Scan for the cell matching the given text and deliver its [x, y] coordinate at center. 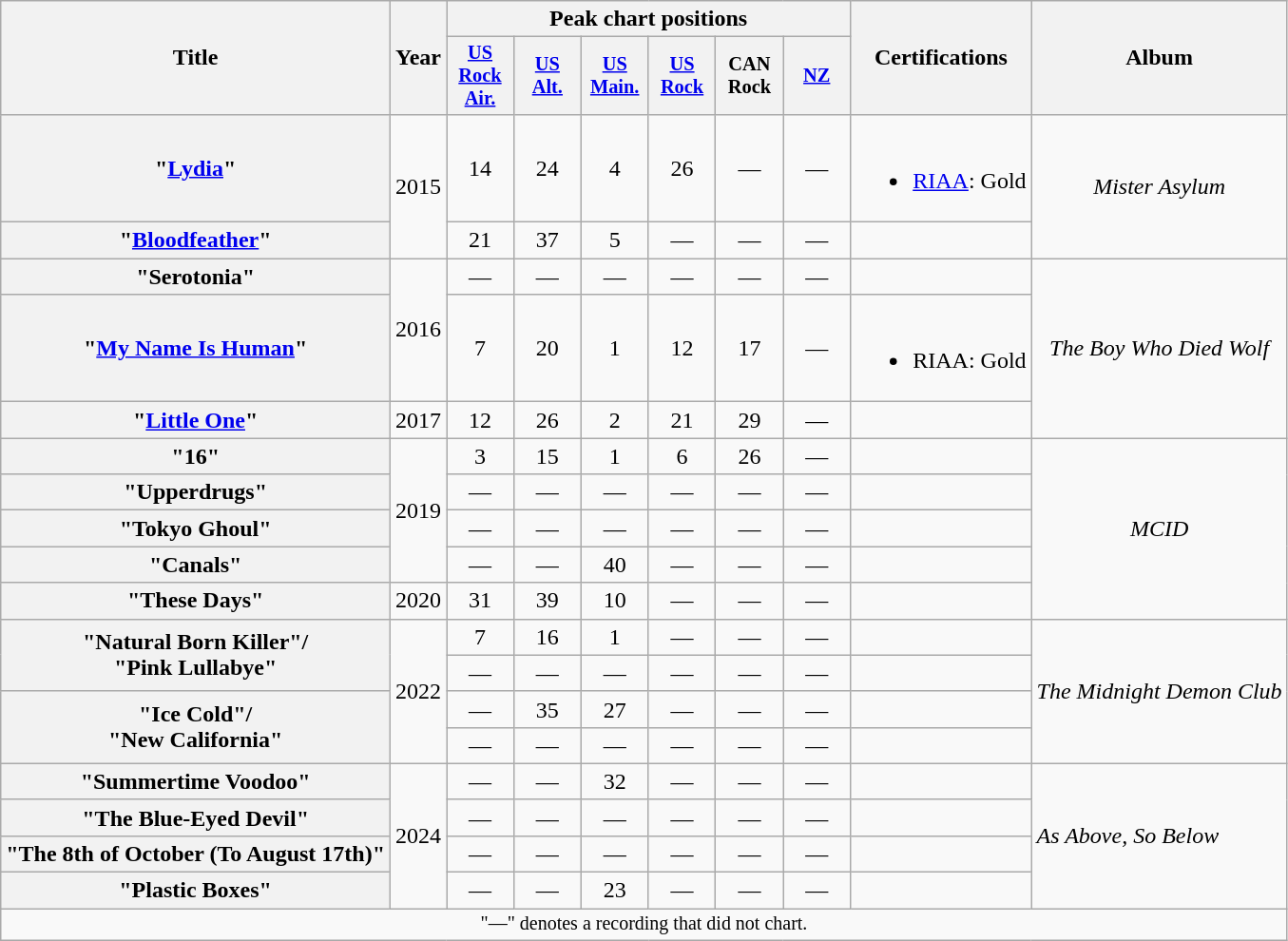
2015 [418, 186]
29 [749, 420]
2017 [418, 420]
As Above, So Below [1160, 835]
"The 8th of October (To August 17th)" [196, 854]
"The Blue-Eyed Devil" [196, 817]
5 [614, 240]
14 [481, 167]
17 [749, 348]
"Tokyo Ghoul" [196, 528]
31 [481, 601]
"Plastic Boxes" [196, 891]
US Alt. [548, 76]
2022 [418, 691]
2020 [418, 601]
"Canals" [196, 565]
"Bloodfeather" [196, 240]
"Serotonia" [196, 277]
15 [548, 456]
The Boy Who Died Wolf [1160, 348]
"Ice Cold"/"New California" [196, 727]
10 [614, 601]
39 [548, 601]
"16" [196, 456]
MCID [1160, 528]
2 [614, 420]
2016 [418, 331]
Certifications [941, 58]
"Summertime Voodoo" [196, 781]
NZ [817, 76]
Peak chart positions [648, 19]
23 [614, 891]
Year [418, 58]
"—" denotes a recording that did not chart. [644, 924]
"These Days" [196, 601]
3 [481, 456]
20 [548, 348]
6 [682, 456]
"My Name Is Human" [196, 348]
"Upperdrugs" [196, 492]
32 [614, 781]
35 [548, 709]
40 [614, 565]
2024 [418, 835]
The Midnight Demon Club [1160, 691]
"Lydia" [196, 167]
Album [1160, 58]
Title [196, 58]
US Main. [614, 76]
2019 [418, 510]
"Natural Born Killer"/"Pink Lullabye" [196, 655]
37 [548, 240]
4 [614, 167]
"Little One" [196, 420]
USRockAir. [481, 76]
24 [548, 167]
Mister Asylum [1160, 186]
CAN Rock [749, 76]
US Rock [682, 76]
16 [548, 637]
27 [614, 709]
